Identify which cell holds the provided text, then report its (x, y) central coordinate. 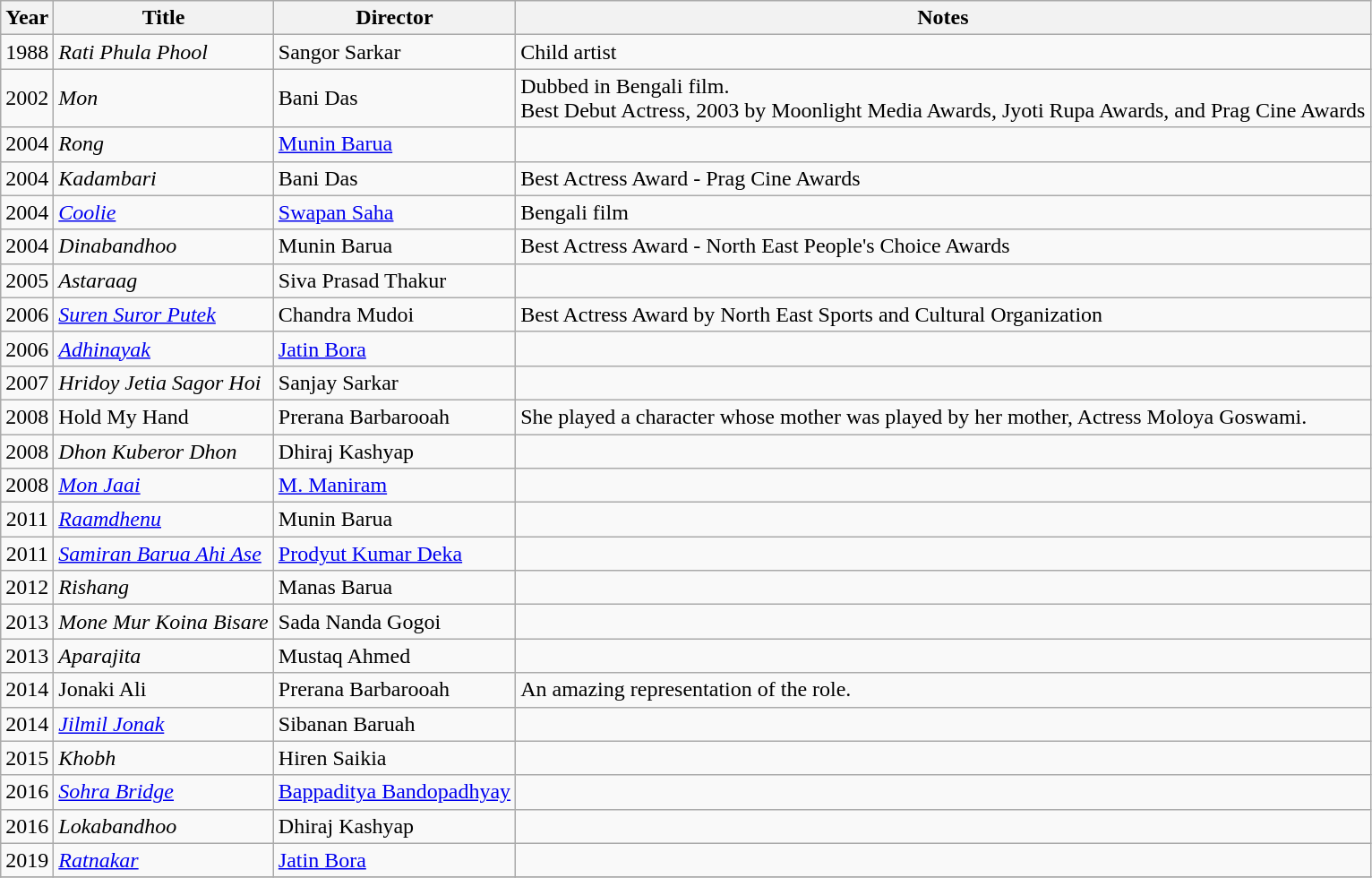
2019 (27, 860)
Mone Mur Koina Bisare (163, 622)
Sohra Bridge (163, 792)
Bappaditya Bandopadhyay (394, 792)
Best Actress Award by North East Sports and Cultural Organization (943, 314)
Rong (163, 144)
An amazing representation of the role. (943, 690)
Suren Suror Putek (163, 314)
1988 (27, 52)
Prodyut Kumar Deka (394, 554)
Chandra Mudoi (394, 314)
Rati Phula Phool (163, 52)
Jilmil Jonak (163, 724)
Ratnakar (163, 860)
2002 (27, 99)
Swapan Saha (394, 212)
Raamdhenu (163, 520)
Manas Barua (394, 588)
Sada Nanda Gogoi (394, 622)
Sanjay Sarkar (394, 383)
Dhon Kuberor Dhon (163, 451)
2005 (27, 280)
Year (27, 18)
Title (163, 18)
Director (394, 18)
2007 (27, 383)
Adhinayak (163, 349)
Child artist (943, 52)
Bengali film (943, 212)
Khobh (163, 758)
Samiran Barua Ahi Ase (163, 554)
2012 (27, 588)
Mustaq Ahmed (394, 656)
Mon Jaai (163, 486)
Lokabandhoo (163, 826)
Best Actress Award - Prag Cine Awards (943, 178)
Dubbed in Bengali film. Best Debut Actress, 2003 by Moonlight Media Awards, Jyoti Rupa Awards, and Prag Cine Awards (943, 99)
Kadambari (163, 178)
Hold My Hand (163, 417)
Astaraag (163, 280)
Hiren Saikia (394, 758)
She played a character whose mother was played by her mother, Actress Moloya Goswami. (943, 417)
Dinabandhoo (163, 246)
M. Maniram (394, 486)
Hridoy Jetia Sagor Hoi (163, 383)
Rishang (163, 588)
Aparajita (163, 656)
Sangor Sarkar (394, 52)
Notes (943, 18)
Siva Prasad Thakur (394, 280)
Best Actress Award - North East People's Choice Awards (943, 246)
2015 (27, 758)
Coolie (163, 212)
Jonaki Ali (163, 690)
Mon (163, 99)
Sibanan Baruah (394, 724)
